Scan for the cell matching the given text and deliver its [x, y] coordinate at center. 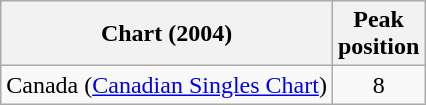
Canada (Canadian Singles Chart) [167, 85]
Peakposition [378, 34]
8 [378, 85]
Chart (2004) [167, 34]
